Determine the [x, y] coordinate at the center of the cell enclosing the given text.  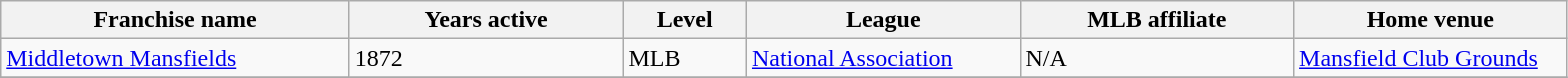
League [883, 20]
MLB affiliate [1157, 20]
Middletown Mansfields [176, 58]
Mansfield Club Grounds [1431, 58]
MLB [685, 58]
N/A [1157, 58]
Years active [486, 20]
National Association [883, 58]
Level [685, 20]
1872 [486, 58]
Home venue [1431, 20]
Franchise name [176, 20]
